From the cell containing the given text, extract its center point as (x, y) coordinate. 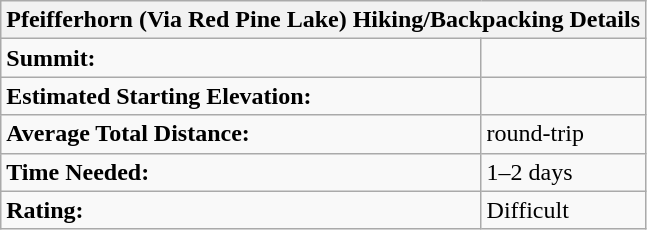
Average Total Distance: (241, 134)
1–2 days (564, 172)
Rating: (241, 210)
Difficult (564, 210)
Summit: (241, 58)
Time Needed: (241, 172)
round-trip (564, 134)
Estimated Starting Elevation: (241, 96)
Pfeifferhorn (Via Red Pine Lake) Hiking/Backpacking Details (324, 20)
